Identify which cell holds the provided text, then report its (x, y) central coordinate. 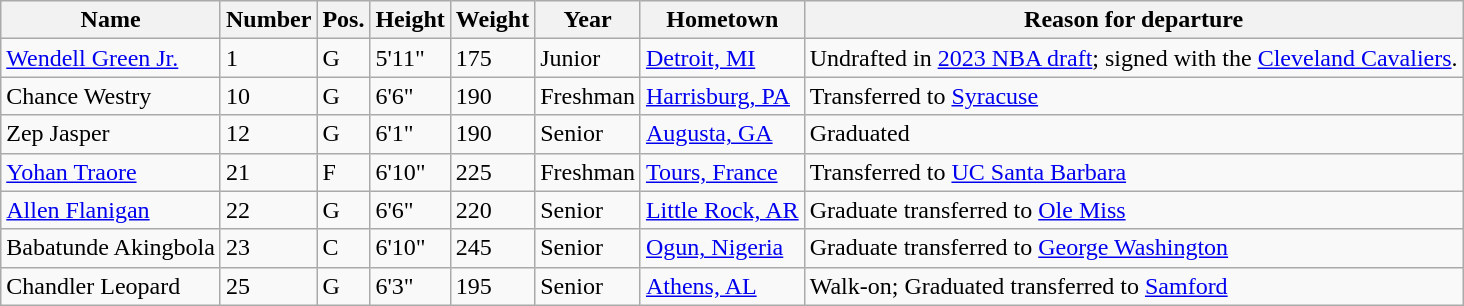
Allen Flanigan (111, 210)
Transferred to UC Santa Barbara (1134, 172)
F (344, 172)
Chance Westry (111, 96)
21 (268, 172)
Weight (492, 20)
Zep Jasper (111, 134)
12 (268, 134)
25 (268, 286)
Augusta, GA (722, 134)
Graduate transferred to George Washington (1134, 248)
Athens, AL (722, 286)
Junior (588, 58)
10 (268, 96)
5'11" (410, 58)
Pos. (344, 20)
Walk-on; Graduated transferred to Samford (1134, 286)
Chandler Leopard (111, 286)
22 (268, 210)
195 (492, 286)
Name (111, 20)
Yohan Traore (111, 172)
Ogun, Nigeria (722, 248)
Number (268, 20)
Wendell Green Jr. (111, 58)
Graduated (1134, 134)
Tours, France (722, 172)
Babatunde Akingbola (111, 248)
Height (410, 20)
220 (492, 210)
6'1" (410, 134)
225 (492, 172)
245 (492, 248)
Hometown (722, 20)
Undrafted in 2023 NBA draft; signed with the Cleveland Cavaliers. (1134, 58)
Reason for departure (1134, 20)
Graduate transferred to Ole Miss (1134, 210)
Transferred to Syracuse (1134, 96)
1 (268, 58)
6'3" (410, 286)
23 (268, 248)
Harrisburg, PA (722, 96)
Year (588, 20)
Detroit, MI (722, 58)
Little Rock, AR (722, 210)
C (344, 248)
175 (492, 58)
